Determine the (X, Y) coordinate at the center of the cell enclosing the given text.  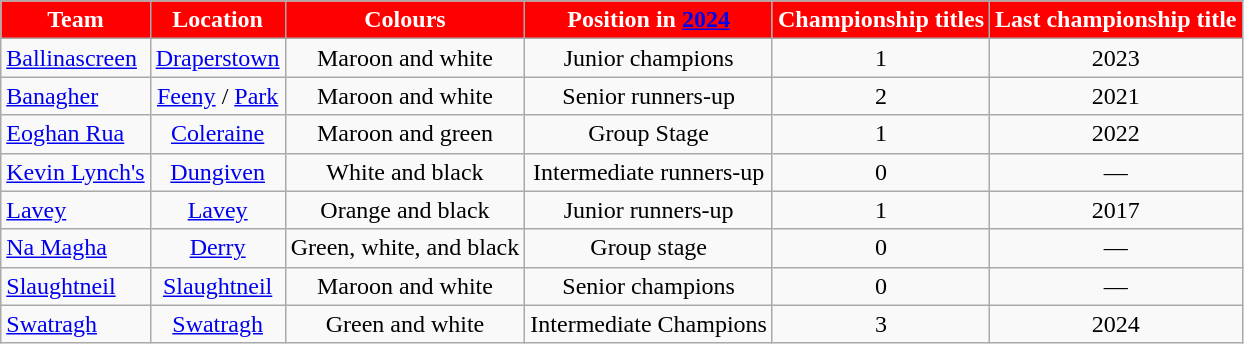
Dungiven (218, 172)
3 (880, 324)
Intermediate runners-up (649, 172)
White and black (405, 172)
2021 (1116, 96)
2023 (1116, 58)
2024 (1116, 324)
Colours (405, 20)
Intermediate Champions (649, 324)
Last championship title (1116, 20)
Team (76, 20)
Location (218, 20)
Group stage (649, 248)
2017 (1116, 210)
2 (880, 96)
Group Stage (649, 134)
Ballinascreen (76, 58)
Green, white, and black (405, 248)
Junior champions (649, 58)
2022 (1116, 134)
Position in 2024 (649, 20)
Green and white (405, 324)
Eoghan Rua (76, 134)
Coleraine (218, 134)
Kevin Lynch's (76, 172)
Derry (218, 248)
Senior champions (649, 286)
Draperstown (218, 58)
Maroon and green (405, 134)
Junior runners-up (649, 210)
Na Magha (76, 248)
Senior runners-up (649, 96)
Orange and black (405, 210)
Banagher (76, 96)
Feeny / Park (218, 96)
Championship titles (880, 20)
